Locate the cell with the specified text and output its [x, y] center coordinate. 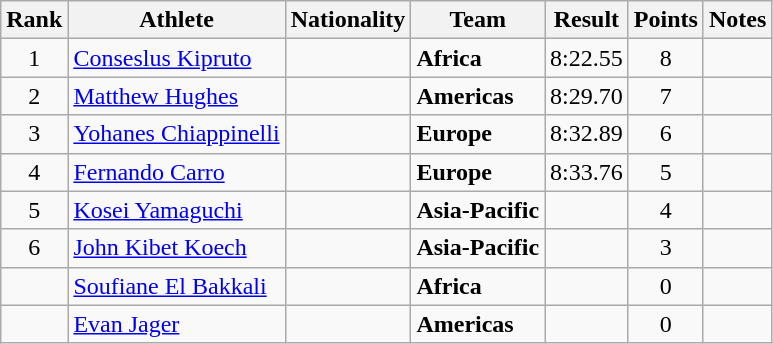
Result [587, 20]
2 [34, 96]
8:29.70 [587, 96]
John Kibet Koech [176, 248]
Team [478, 20]
8:33.76 [587, 172]
Soufiane El Bakkali [176, 286]
Evan Jager [176, 324]
Yohanes Chiappinelli [176, 134]
Nationality [348, 20]
Fernando Carro [176, 172]
8 [666, 58]
Kosei Yamaguchi [176, 210]
8:22.55 [587, 58]
Notes [737, 20]
Matthew Hughes [176, 96]
Conseslus Kipruto [176, 58]
1 [34, 58]
8:32.89 [587, 134]
Points [666, 20]
7 [666, 96]
Athlete [176, 20]
Rank [34, 20]
